Scan for the cell matching the given text and deliver its [x, y] coordinate at center. 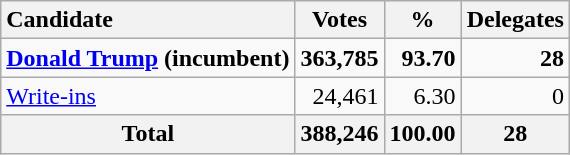
6.30 [422, 96]
Delegates [515, 20]
Votes [340, 20]
93.70 [422, 58]
Candidate [148, 20]
Donald Trump (incumbent) [148, 58]
388,246 [340, 134]
363,785 [340, 58]
0 [515, 96]
24,461 [340, 96]
Write-ins [148, 96]
100.00 [422, 134]
% [422, 20]
Total [148, 134]
